Output the (X, Y) coordinate of the center of the cell containing the given text.  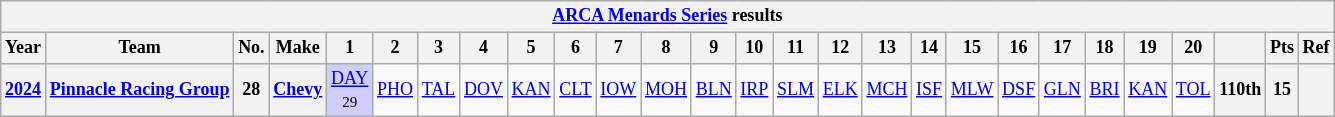
4 (484, 48)
18 (1104, 48)
DSF (1019, 90)
12 (840, 48)
19 (1148, 48)
Pts (1282, 48)
GLN (1062, 90)
1 (350, 48)
MOH (666, 90)
ISF (930, 90)
20 (1194, 48)
No. (252, 48)
Team (139, 48)
5 (531, 48)
TOL (1194, 90)
28 (252, 90)
2 (396, 48)
3 (438, 48)
MLW (972, 90)
10 (754, 48)
IRP (754, 90)
11 (796, 48)
DOV (484, 90)
DAY29 (350, 90)
14 (930, 48)
IOW (618, 90)
TAL (438, 90)
16 (1019, 48)
13 (887, 48)
9 (714, 48)
110th (1240, 90)
BRI (1104, 90)
Year (24, 48)
MCH (887, 90)
7 (618, 48)
Ref (1316, 48)
Chevy (298, 90)
8 (666, 48)
2024 (24, 90)
Pinnacle Racing Group (139, 90)
17 (1062, 48)
6 (576, 48)
Make (298, 48)
ARCA Menards Series results (668, 16)
CLT (576, 90)
ELK (840, 90)
PHO (396, 90)
BLN (714, 90)
SLM (796, 90)
